Find where the given text appears and provide that cell's center as [x, y] coordinate. 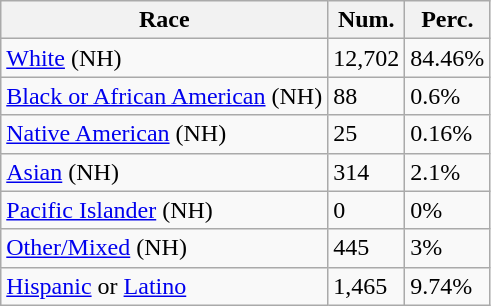
Asian (NH) [164, 172]
314 [366, 172]
0.16% [448, 134]
12,702 [366, 58]
84.46% [448, 58]
Perc. [448, 20]
445 [366, 248]
Native American (NH) [164, 134]
Num. [366, 20]
Hispanic or Latino [164, 286]
0 [366, 210]
0% [448, 210]
Pacific Islander (NH) [164, 210]
2.1% [448, 172]
Other/Mixed (NH) [164, 248]
Race [164, 20]
1,465 [366, 286]
9.74% [448, 286]
88 [366, 96]
0.6% [448, 96]
25 [366, 134]
Black or African American (NH) [164, 96]
3% [448, 248]
White (NH) [164, 58]
